Scan for the cell matching the given text and deliver its (X, Y) coordinate at center. 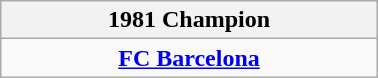
1981 Champion (189, 20)
FC Barcelona (189, 58)
